Extract the (X, Y) coordinate from the center of the cell holding the provided text.  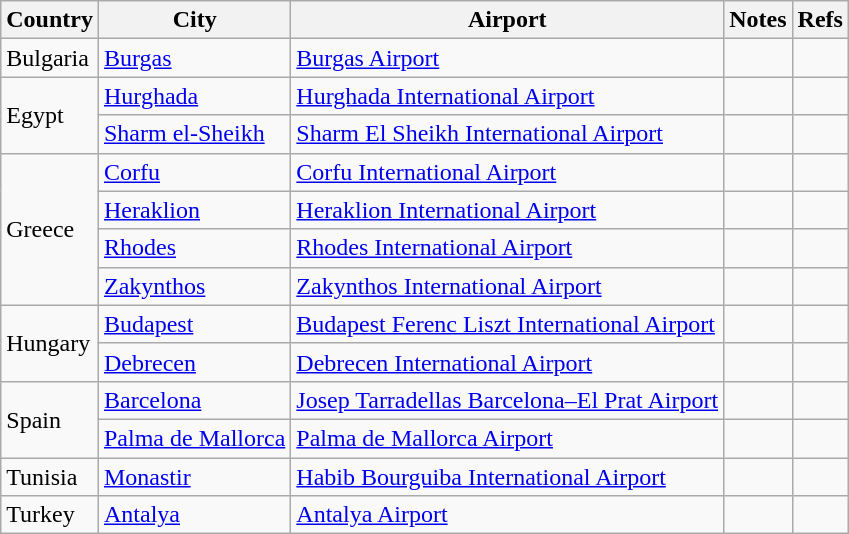
Hurghada International Airport (508, 96)
Palma de Mallorca Airport (508, 438)
Budapest Ferenc Liszt International Airport (508, 324)
Bulgaria (50, 58)
Corfu (194, 172)
Debrecen (194, 362)
Sharm El Sheikh International Airport (508, 134)
Habib Bourguiba International Airport (508, 477)
Budapest (194, 324)
Zakynthos International Airport (508, 286)
Debrecen International Airport (508, 362)
Burgas Airport (508, 58)
City (194, 20)
Greece (50, 229)
Refs (820, 20)
Corfu International Airport (508, 172)
Notes (758, 20)
Country (50, 20)
Hungary (50, 343)
Burgas (194, 58)
Airport (508, 20)
Rhodes (194, 248)
Heraklion (194, 210)
Zakynthos (194, 286)
Barcelona (194, 400)
Turkey (50, 515)
Egypt (50, 115)
Monastir (194, 477)
Sharm el-Sheikh (194, 134)
Heraklion International Airport (508, 210)
Hurghada (194, 96)
Spain (50, 419)
Josep Tarradellas Barcelona–El Prat Airport (508, 400)
Rhodes International Airport (508, 248)
Antalya Airport (508, 515)
Antalya (194, 515)
Palma de Mallorca (194, 438)
Tunisia (50, 477)
